Detect which cell encompasses the target text, then output its (X, Y) center coordinate. 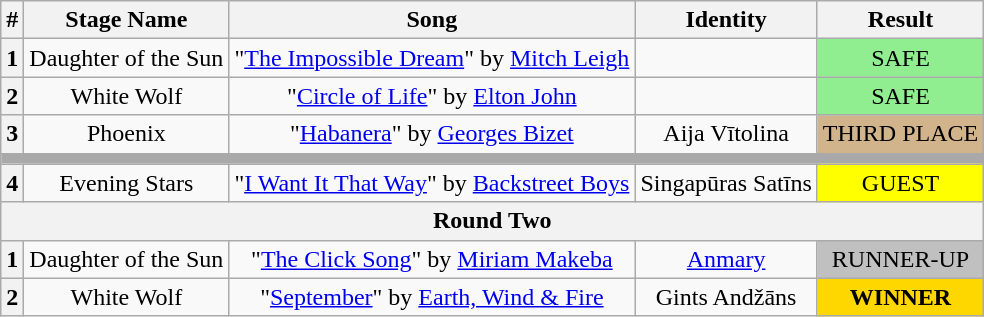
Evening Stars (126, 183)
"Circle of Life" by Elton John (432, 96)
"Habanera" by Georges Bizet (432, 134)
Gints Andžāns (726, 297)
"The Impossible Dream" by Mitch Leigh (432, 58)
Stage Name (126, 20)
4 (12, 183)
Round Two (492, 221)
Phoenix (126, 134)
Aija Vītolina (726, 134)
"I Want It That Way" by Backstreet Boys (432, 183)
Anmary (726, 259)
Singapūras Satīns (726, 183)
RUNNER-UP (900, 259)
Song (432, 20)
"September" by Earth, Wind & Fire (432, 297)
WINNER (900, 297)
Identity (726, 20)
GUEST (900, 183)
# (12, 20)
Result (900, 20)
THIRD PLACE (900, 134)
"The Click Song" by Miriam Makeba (432, 259)
3 (12, 134)
